Provide the (X, Y) coordinate of the cell's center where the given text is located.  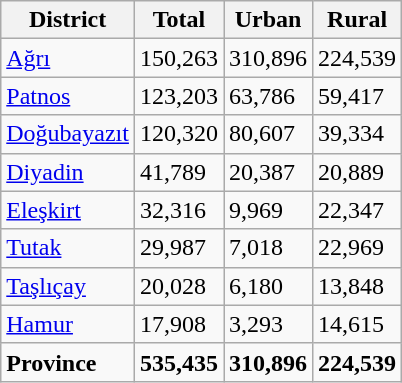
59,417 (358, 96)
20,387 (268, 172)
Ağrı (68, 58)
Tutak (68, 248)
Diyadin (68, 172)
39,334 (358, 134)
20,889 (358, 172)
Doğubayazıt (68, 134)
Province (68, 362)
22,969 (358, 248)
29,987 (178, 248)
7,018 (268, 248)
Taşlıçay (68, 286)
22,347 (358, 210)
6,180 (268, 286)
3,293 (268, 324)
63,786 (268, 96)
Eleşkirt (68, 210)
535,435 (178, 362)
Total (178, 20)
14,615 (358, 324)
80,607 (268, 134)
13,848 (358, 286)
Rural (358, 20)
17,908 (178, 324)
Patnos (68, 96)
Hamur (68, 324)
32,316 (178, 210)
9,969 (268, 210)
Urban (268, 20)
120,320 (178, 134)
150,263 (178, 58)
District (68, 20)
20,028 (178, 286)
123,203 (178, 96)
41,789 (178, 172)
